Extract the (x, y) coordinate from the center of the cell holding the provided text.  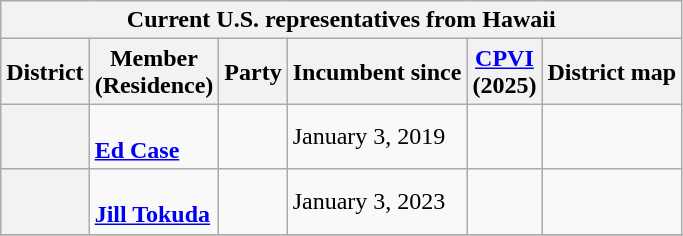
Member(Residence) (154, 72)
District map (612, 72)
Ed Case (154, 136)
Party (253, 72)
Jill Tokuda (154, 202)
District (45, 72)
January 3, 2019 (377, 136)
January 3, 2023 (377, 202)
Current U.S. representatives from Hawaii (342, 20)
Incumbent since (377, 72)
CPVI(2025) (504, 72)
